Capture the cell that displays the provided text and extract its (X, Y) central coordinate. 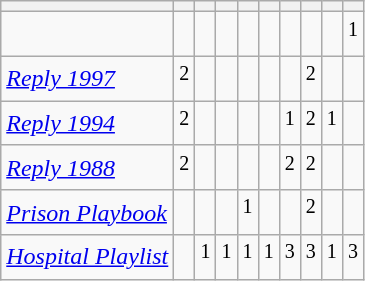
Reply 1997 (88, 78)
Prison Playbook (88, 212)
Reply 1988 (88, 168)
Hospital Playlist (88, 258)
Reply 1994 (88, 124)
